Return the [x, y] coordinate for the center point of the cell that contains the specified text.  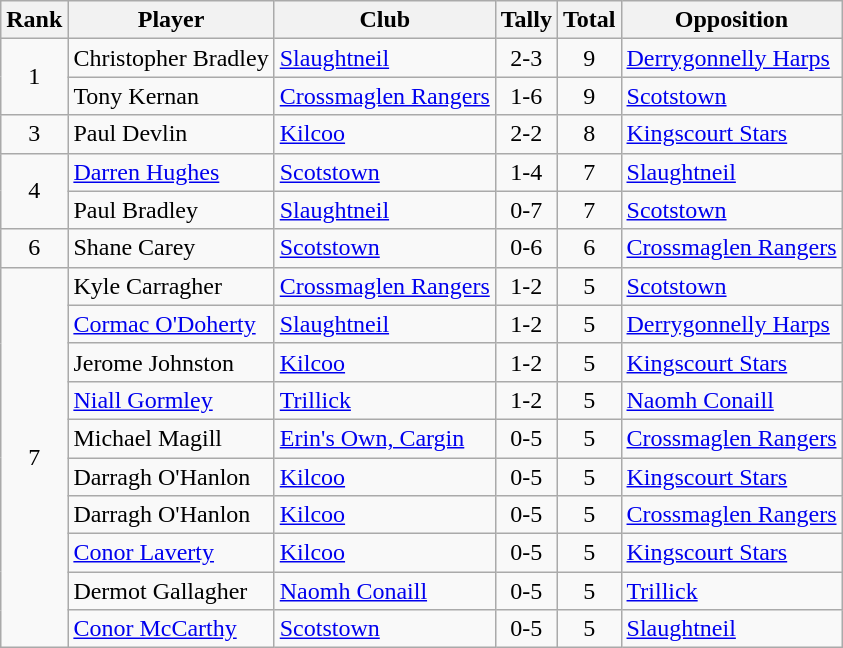
0-7 [526, 210]
4 [34, 191]
Tally [526, 20]
Player [171, 20]
Cormac O'Doherty [171, 324]
Jerome Johnston [171, 362]
Conor McCarthy [171, 629]
Opposition [732, 20]
Christopher Bradley [171, 58]
Kyle Carragher [171, 286]
Paul Bradley [171, 210]
Niall Gormley [171, 400]
1 [34, 77]
2-3 [526, 58]
Dermot Gallagher [171, 591]
Tony Kernan [171, 96]
Rank [34, 20]
Club [384, 20]
1-6 [526, 96]
Michael Magill [171, 438]
2-2 [526, 134]
Conor Laverty [171, 553]
Darren Hughes [171, 172]
3 [34, 134]
0-6 [526, 248]
Paul Devlin [171, 134]
Erin's Own, Cargin [384, 438]
8 [589, 134]
Total [589, 20]
1-4 [526, 172]
Shane Carey [171, 248]
